Determine the [x, y] coordinate at the center of the cell enclosing the given text.  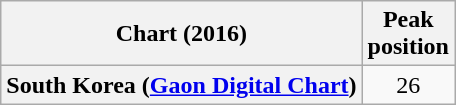
Chart (2016) [182, 34]
26 [408, 85]
South Korea (Gaon Digital Chart) [182, 85]
Peakposition [408, 34]
